Capture the cell that displays the provided text and extract its [X, Y] central coordinate. 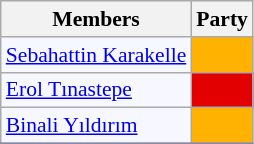
Binali Yıldırım [96, 126]
Party [222, 19]
Erol Tınastepe [96, 90]
Members [96, 19]
Sebahattin Karakelle [96, 55]
